Scan for the cell matching the given text and deliver its (x, y) coordinate at center. 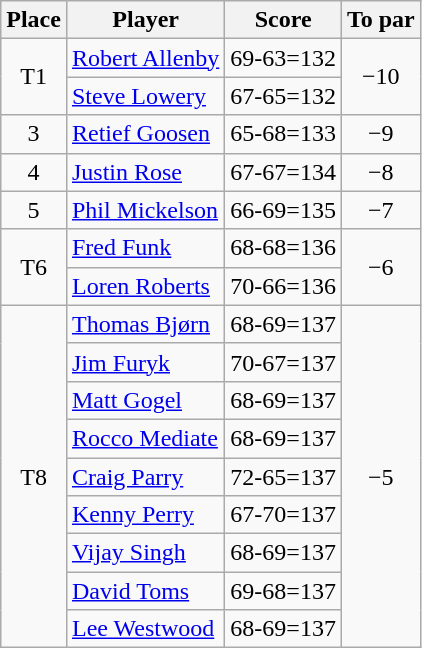
David Toms (145, 591)
65-68=133 (284, 134)
−9 (380, 134)
Player (145, 20)
−7 (380, 210)
Robert Allenby (145, 58)
72-65=137 (284, 477)
67-70=137 (284, 515)
Score (284, 20)
4 (34, 172)
70-67=137 (284, 362)
To par (380, 20)
T6 (34, 267)
−5 (380, 476)
Vijay Singh (145, 553)
3 (34, 134)
69-68=137 (284, 591)
Steve Lowery (145, 96)
−8 (380, 172)
68-68=136 (284, 248)
−6 (380, 267)
Loren Roberts (145, 286)
Thomas Bjørn (145, 324)
Lee Westwood (145, 629)
Retief Goosen (145, 134)
67-67=134 (284, 172)
Rocco Mediate (145, 438)
Craig Parry (145, 477)
Place (34, 20)
70-66=136 (284, 286)
67-65=132 (284, 96)
T8 (34, 476)
−10 (380, 77)
Fred Funk (145, 248)
Phil Mickelson (145, 210)
T1 (34, 77)
5 (34, 210)
Justin Rose (145, 172)
Jim Furyk (145, 362)
Matt Gogel (145, 400)
Kenny Perry (145, 515)
69-63=132 (284, 58)
66-69=135 (284, 210)
